Return [x, y] of the center of cell containing provided text 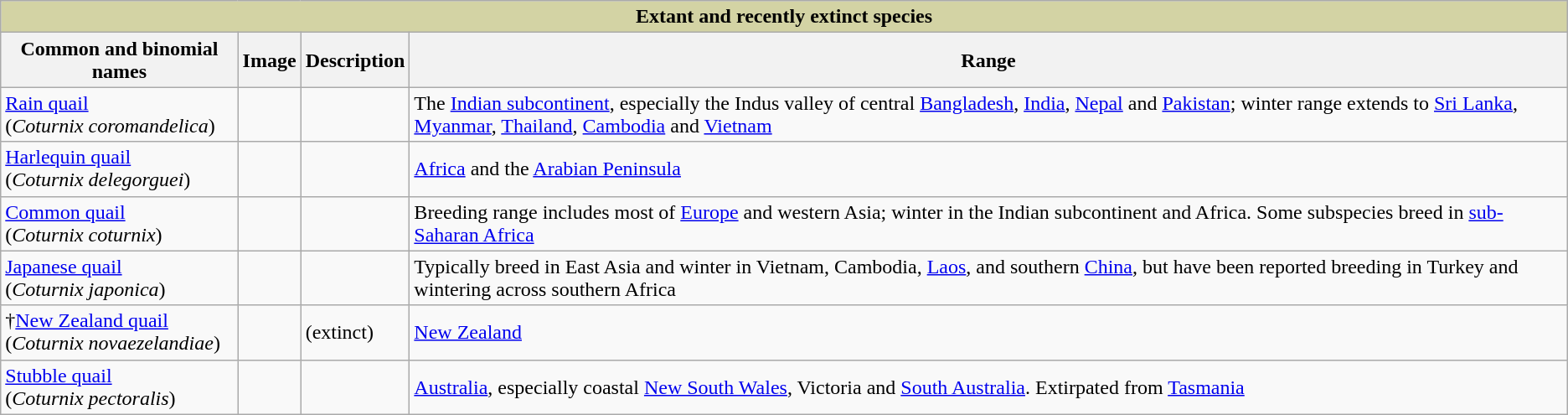
Australia, especially coastal New South Wales, Victoria and South Australia. Extirpated from Tasmania [988, 387]
New Zealand [988, 332]
Range [988, 60]
Description [355, 60]
†New Zealand quail(Coturnix novaezelandiae) [119, 332]
Stubble quail(Coturnix pectoralis) [119, 387]
Extant and recently extinct species [784, 17]
Harlequin quail(Coturnix delegorguei) [119, 169]
Image [270, 60]
Breeding range includes most of Europe and western Asia; winter in the Indian subcontinent and Africa. Some subspecies breed in sub-Saharan Africa [988, 223]
Japanese quail(Coturnix japonica) [119, 278]
(extinct) [355, 332]
Rain quail(Coturnix coromandelica) [119, 114]
Common quail(Coturnix coturnix) [119, 223]
Africa and the Arabian Peninsula [988, 169]
Common and binomial names [119, 60]
